Pinpoint the cell where the given text exists, returning its (x, y) midpoint coordinate. 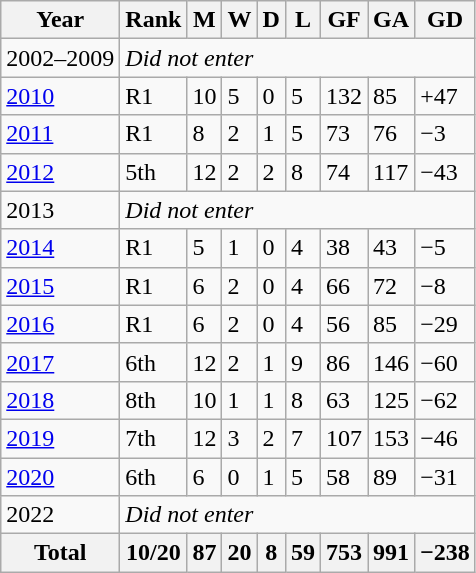
56 (344, 324)
86 (344, 362)
GA (392, 20)
72 (392, 286)
GF (344, 20)
9 (302, 362)
Total (60, 553)
GD (446, 20)
Rank (154, 20)
2011 (60, 134)
−60 (446, 362)
2022 (60, 515)
3 (240, 438)
2019 (60, 438)
38 (344, 248)
59 (302, 553)
43 (392, 248)
−43 (446, 172)
−8 (446, 286)
991 (392, 553)
−31 (446, 477)
−5 (446, 248)
76 (392, 134)
−29 (446, 324)
58 (344, 477)
89 (392, 477)
153 (392, 438)
8th (154, 400)
107 (344, 438)
2016 (60, 324)
2013 (60, 210)
2020 (60, 477)
2002–2009 (60, 58)
66 (344, 286)
73 (344, 134)
5th (154, 172)
M (204, 20)
2017 (60, 362)
753 (344, 553)
7 (302, 438)
146 (392, 362)
20 (240, 553)
2012 (60, 172)
7th (154, 438)
L (302, 20)
−46 (446, 438)
+47 (446, 96)
87 (204, 553)
10/20 (154, 553)
74 (344, 172)
D (271, 20)
117 (392, 172)
63 (344, 400)
−62 (446, 400)
132 (344, 96)
2014 (60, 248)
−238 (446, 553)
W (240, 20)
2015 (60, 286)
Year (60, 20)
125 (392, 400)
2018 (60, 400)
−3 (446, 134)
2010 (60, 96)
